Identify which cell holds the provided text, then report its (x, y) central coordinate. 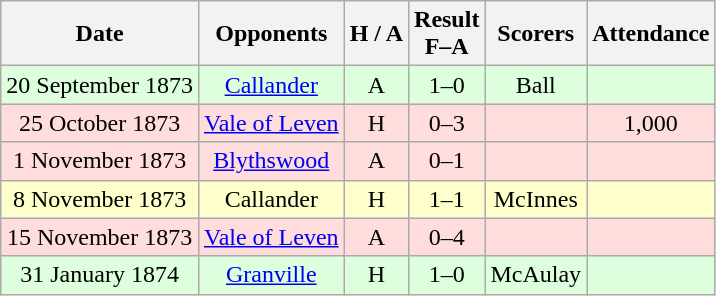
0–1 (447, 161)
15 November 1873 (100, 237)
1–1 (447, 199)
8 November 1873 (100, 199)
H / A (376, 34)
Date (100, 34)
31 January 1874 (100, 275)
Attendance (651, 34)
1 November 1873 (100, 161)
25 October 1873 (100, 123)
Scorers (536, 34)
Blythswood (271, 161)
McAulay (536, 275)
McInnes (536, 199)
1,000 (651, 123)
20 September 1873 (100, 85)
Ball (536, 85)
0–3 (447, 123)
ResultF–A (447, 34)
0–4 (447, 237)
Granville (271, 275)
Opponents (271, 34)
